Provide the [x, y] coordinate of the cell's center where the given text is located.  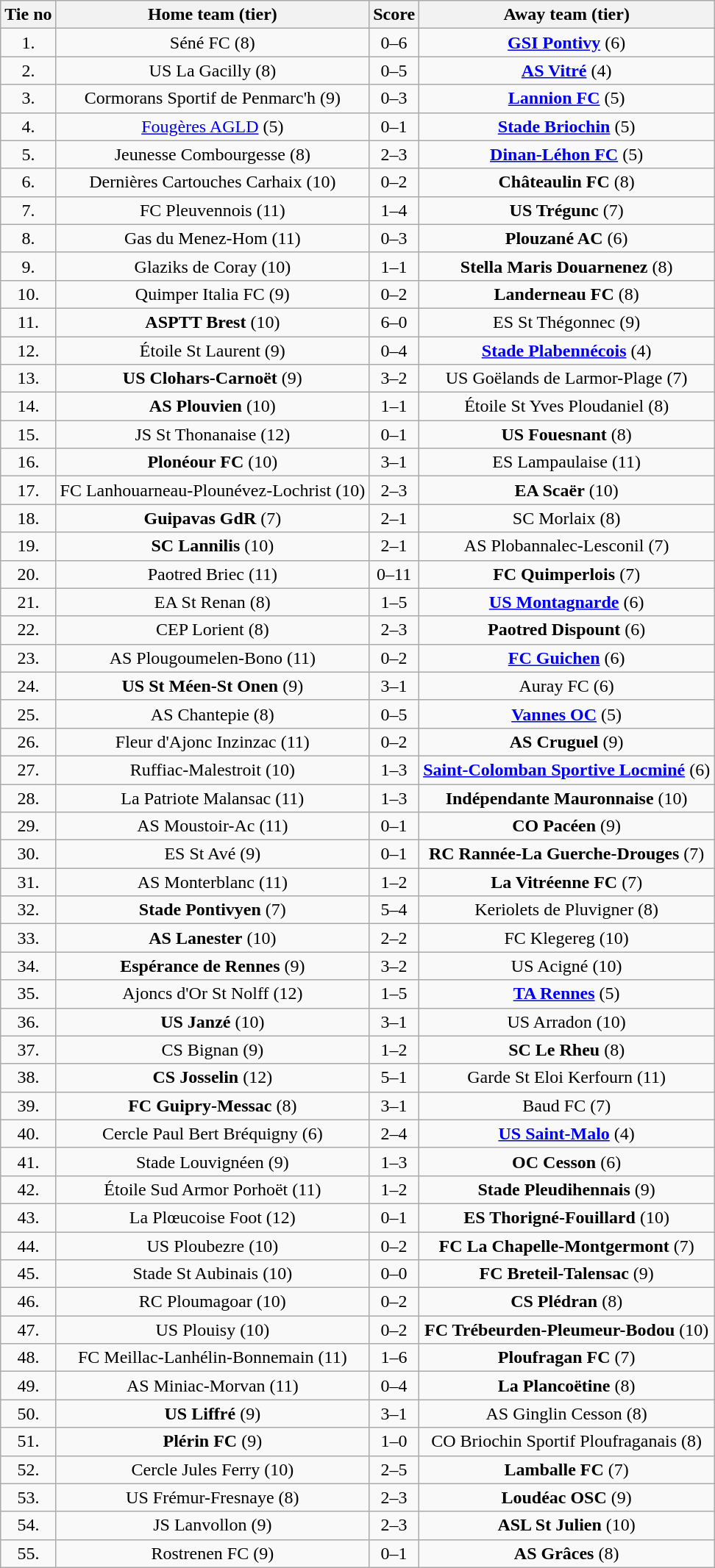
CEP Lorient (8) [213, 630]
31. [28, 882]
US Arradon (10) [566, 1022]
Vannes OC (5) [566, 714]
US La Gacilly (8) [213, 71]
US Fouesnant (8) [566, 434]
Saint-Colomban Sportive Locminé (6) [566, 770]
SC Le Rheu (8) [566, 1050]
42. [28, 1189]
US Janzé (10) [213, 1022]
SC Lannilis (10) [213, 546]
53. [28, 1497]
CS Josselin (12) [213, 1078]
Espérance de Rennes (9) [213, 966]
OC Cesson (6) [566, 1161]
AS Grâces (8) [566, 1553]
18. [28, 518]
Paotred Dispount (6) [566, 630]
0–6 [394, 43]
Stade Briochin (5) [566, 126]
Étoile St Laurent (9) [213, 351]
ES St Avé (9) [213, 854]
La Plœucoise Foot (12) [213, 1217]
45. [28, 1274]
US Goëlands de Larmor-Plage (7) [566, 379]
5–1 [394, 1078]
55. [28, 1553]
52. [28, 1469]
Étoile Sud Armor Porhoët (11) [213, 1189]
AS Lanester (10) [213, 938]
CS Plédran (8) [566, 1302]
12. [28, 351]
FC Meillac-Lanhélin-Bonnemain (11) [213, 1358]
17. [28, 490]
Score [394, 15]
1–4 [394, 210]
27. [28, 770]
AS Monterblanc (11) [213, 882]
CO Pacéen (9) [566, 826]
AS Plobannalec-Lesconil (7) [566, 546]
29. [28, 826]
Rostrenen FC (9) [213, 1553]
Stade Plabennécois (4) [566, 351]
US Liffré (9) [213, 1414]
Stade Pontivyen (7) [213, 910]
ASL St Julien (10) [566, 1525]
ASPTT Brest (10) [213, 322]
FC Trébeurden-Pleumeur-Bodou (10) [566, 1330]
14. [28, 407]
Stella Maris Douarnenez (8) [566, 266]
FC La Chapelle-Montgermont (7) [566, 1246]
Plonéour FC (10) [213, 462]
2–4 [394, 1134]
16. [28, 462]
19. [28, 546]
Glaziks de Coray (10) [213, 266]
US Trégunc (7) [566, 210]
TA Rennes (5) [566, 994]
Châteaulin FC (8) [566, 182]
FC Breteil-Talensac (9) [566, 1274]
Ploufragan FC (7) [566, 1358]
32. [28, 910]
AS Plougoumelen-Bono (11) [213, 658]
Dernières Cartouches Carhaix (10) [213, 182]
21. [28, 602]
Cormorans Sportif de Penmarc'h (9) [213, 99]
Indépendante Mauronnaise (10) [566, 798]
Guipavas GdR (7) [213, 518]
35. [28, 994]
Stade St Aubinais (10) [213, 1274]
49. [28, 1386]
39. [28, 1106]
ES St Thégonnec (9) [566, 322]
Loudéac OSC (9) [566, 1497]
US Montagnarde (6) [566, 602]
Ajoncs d'Or St Nolff (12) [213, 994]
Dinan-Léhon FC (5) [566, 154]
13. [28, 379]
Lamballe FC (7) [566, 1469]
La Vitréenne FC (7) [566, 882]
Paotred Briec (11) [213, 574]
AS Miniac-Morvan (11) [213, 1386]
US Frémur-Fresnaye (8) [213, 1497]
4. [28, 126]
US Plouisy (10) [213, 1330]
CS Bignan (9) [213, 1050]
33. [28, 938]
44. [28, 1246]
GSI Pontivy (6) [566, 43]
FC Guipry-Messac (8) [213, 1106]
51. [28, 1442]
EA St Renan (8) [213, 602]
48. [28, 1358]
FC Lanhouarneau-Plounévez-Lochrist (10) [213, 490]
Cercle Paul Bert Bréquigny (6) [213, 1134]
Plérin FC (9) [213, 1442]
5–4 [394, 910]
RC Ploumagoar (10) [213, 1302]
JS St Thonanaise (12) [213, 434]
AS Vitré (4) [566, 71]
JS Lanvollon (9) [213, 1525]
EA Scaër (10) [566, 490]
Gas du Menez-Hom (11) [213, 238]
22. [28, 630]
50. [28, 1414]
US Clohars-Carnoët (9) [213, 379]
2–2 [394, 938]
Tie no [28, 15]
ES Thorigné-Fouillard (10) [566, 1217]
RC Rannée-La Guerche-Drouges (7) [566, 854]
SC Morlaix (8) [566, 518]
FC Klegereg (10) [566, 938]
24. [28, 686]
9. [28, 266]
AS Plouvien (10) [213, 407]
20. [28, 574]
0–0 [394, 1274]
1. [28, 43]
Fougères AGLD (5) [213, 126]
Quimper Italia FC (9) [213, 294]
38. [28, 1078]
6. [28, 182]
FC Guichen (6) [566, 658]
CO Briochin Sportif Ploufraganais (8) [566, 1442]
1–0 [394, 1442]
Auray FC (6) [566, 686]
23. [28, 658]
Stade Pleudihennais (9) [566, 1189]
43. [28, 1217]
Garde St Eloi Kerfourn (11) [566, 1078]
15. [28, 434]
26. [28, 742]
FC Quimperlois (7) [566, 574]
2. [28, 71]
54. [28, 1525]
37. [28, 1050]
Baud FC (7) [566, 1106]
ES Lampaulaise (11) [566, 462]
La Patriote Malansac (11) [213, 798]
AS Cruguel (9) [566, 742]
36. [28, 1022]
47. [28, 1330]
AS Ginglin Cesson (8) [566, 1414]
FC Pleuvennois (11) [213, 210]
Ruffiac-Malestroit (10) [213, 770]
US St Méen-St Onen (9) [213, 686]
Keriolets de Pluvigner (8) [566, 910]
AS Chantepie (8) [213, 714]
8. [28, 238]
7. [28, 210]
30. [28, 854]
46. [28, 1302]
40. [28, 1134]
0–11 [394, 574]
3. [28, 99]
Lannion FC (5) [566, 99]
Cercle Jules Ferry (10) [213, 1469]
28. [28, 798]
US Saint-Malo (4) [566, 1134]
La Plancoëtine (8) [566, 1386]
11. [28, 322]
US Acigné (10) [566, 966]
Étoile St Yves Ploudaniel (8) [566, 407]
Landerneau FC (8) [566, 294]
2–5 [394, 1469]
10. [28, 294]
1–6 [394, 1358]
AS Moustoir-Ac (11) [213, 826]
Away team (tier) [566, 15]
US Ploubezre (10) [213, 1246]
34. [28, 966]
5. [28, 154]
Plouzané AC (6) [566, 238]
Home team (tier) [213, 15]
Séné FC (8) [213, 43]
41. [28, 1161]
Stade Louvignéen (9) [213, 1161]
Jeunesse Combourgesse (8) [213, 154]
6–0 [394, 322]
25. [28, 714]
Fleur d'Ajonc Inzinzac (11) [213, 742]
